Locate the cell with the specified text and output its (X, Y) center coordinate. 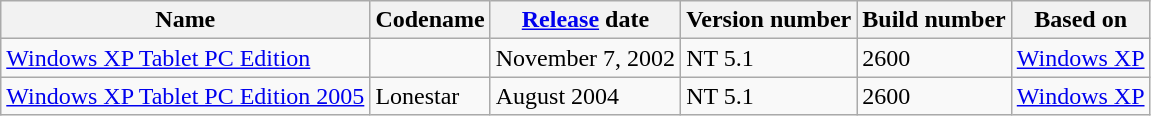
Based on (1080, 20)
August 2004 (585, 96)
November 7, 2002 (585, 58)
Windows XP Tablet PC Edition 2005 (186, 96)
Lonestar (430, 96)
Release date (585, 20)
Codename (430, 20)
Name (186, 20)
Build number (934, 20)
Windows XP Tablet PC Edition (186, 58)
Version number (769, 20)
